Scan for the cell matching the given text and deliver its (x, y) coordinate at center. 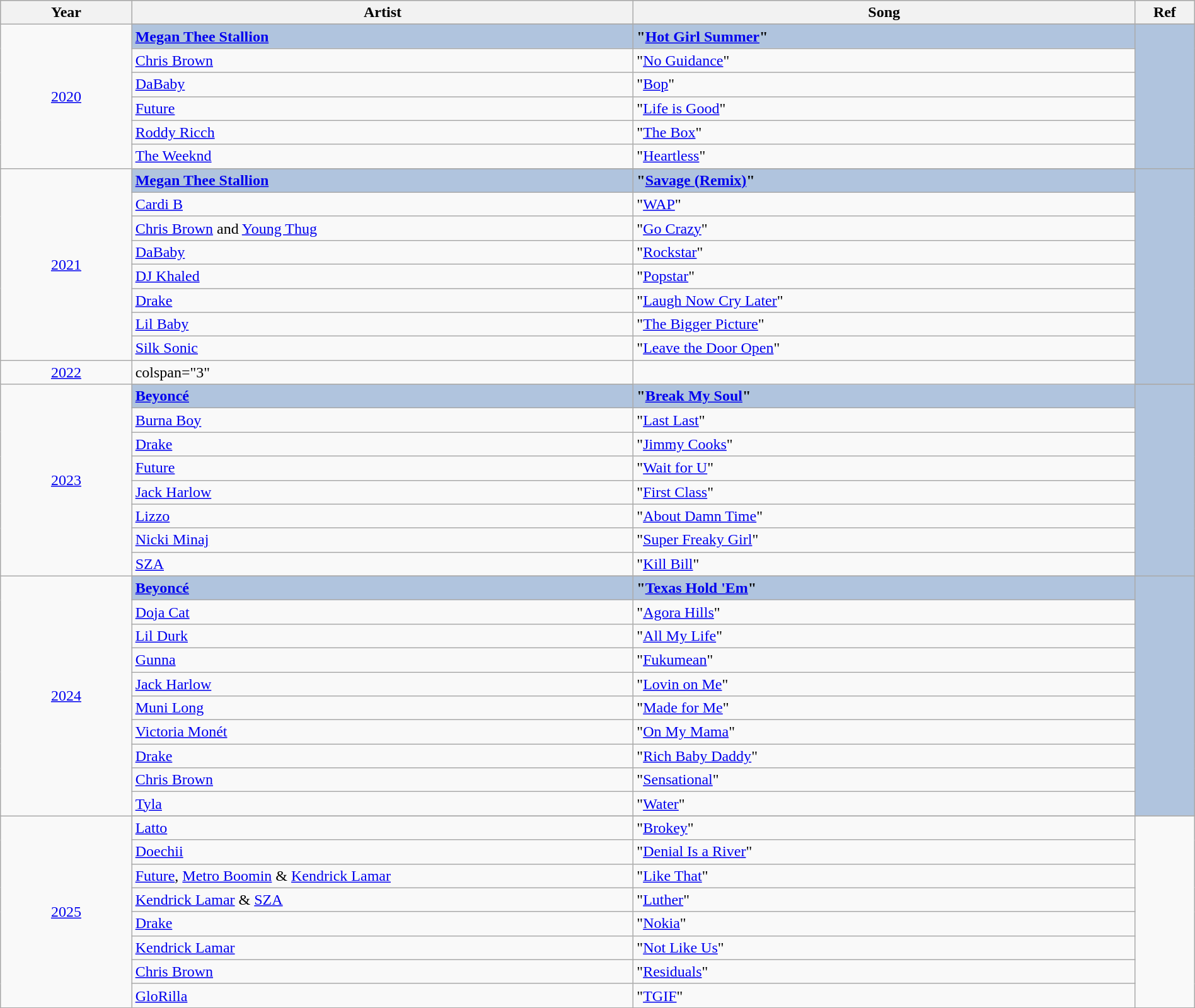
"Savage (Remix)" (884, 180)
Tyla (383, 804)
"Nokia" (884, 924)
"Residuals" (884, 971)
"Go Crazy" (884, 228)
Kendrick Lamar & SZA (383, 900)
2023 (66, 480)
"Agora Hills" (884, 612)
Victoria Monét (383, 732)
"Not Like Us" (884, 948)
"Water" (884, 804)
"Like That" (884, 876)
2024 (66, 696)
Future, Metro Boomin & Kendrick Lamar (383, 876)
Roddy Ricch (383, 132)
"Last Last" (884, 420)
GloRilla (383, 995)
2020 (66, 96)
The Weeknd (383, 156)
"WAP" (884, 204)
"No Guidance" (884, 60)
Lil Baby (383, 324)
"The Bigger Picture" (884, 324)
Chris Brown and Young Thug (383, 228)
"Sensational" (884, 780)
"Rockstar" (884, 252)
"Luther" (884, 900)
"Life is Good" (884, 108)
Cardi B (383, 204)
"Made for Me" (884, 708)
"Wait for U" (884, 468)
Muni Long (383, 708)
"Heartless" (884, 156)
"Denial Is a River" (884, 852)
DJ Khaled (383, 276)
Year (66, 13)
SZA (383, 564)
"Laugh Now Cry Later" (884, 301)
"All My Life" (884, 636)
"Rich Baby Daddy" (884, 756)
2025 (66, 912)
"Lovin on Me" (884, 684)
Song (884, 13)
"Brokey" (884, 828)
"Break My Soul" (884, 396)
"Jimmy Cooks" (884, 444)
"Bop" (884, 84)
Gunna (383, 660)
Ref (1165, 13)
colspan="3" (383, 372)
Latto (383, 828)
"Leave the Door Open" (884, 348)
Doechii (383, 852)
"About Damn Time" (884, 516)
Lizzo (383, 516)
"Popstar" (884, 276)
"First Class" (884, 492)
Silk Sonic (383, 348)
Artist (383, 13)
"Hot Girl Summer" (884, 37)
Doja Cat (383, 612)
Lil Durk (383, 636)
Burna Boy (383, 420)
"Kill Bill" (884, 564)
"Texas Hold 'Em" (884, 588)
"TGIF" (884, 995)
2021 (66, 264)
"Fukumean" (884, 660)
Kendrick Lamar (383, 948)
"Super Freaky Girl" (884, 540)
"The Box" (884, 132)
2022 (66, 372)
"On My Mama" (884, 732)
Nicki Minaj (383, 540)
